From the cell containing the given text, extract its center point as [x, y] coordinate. 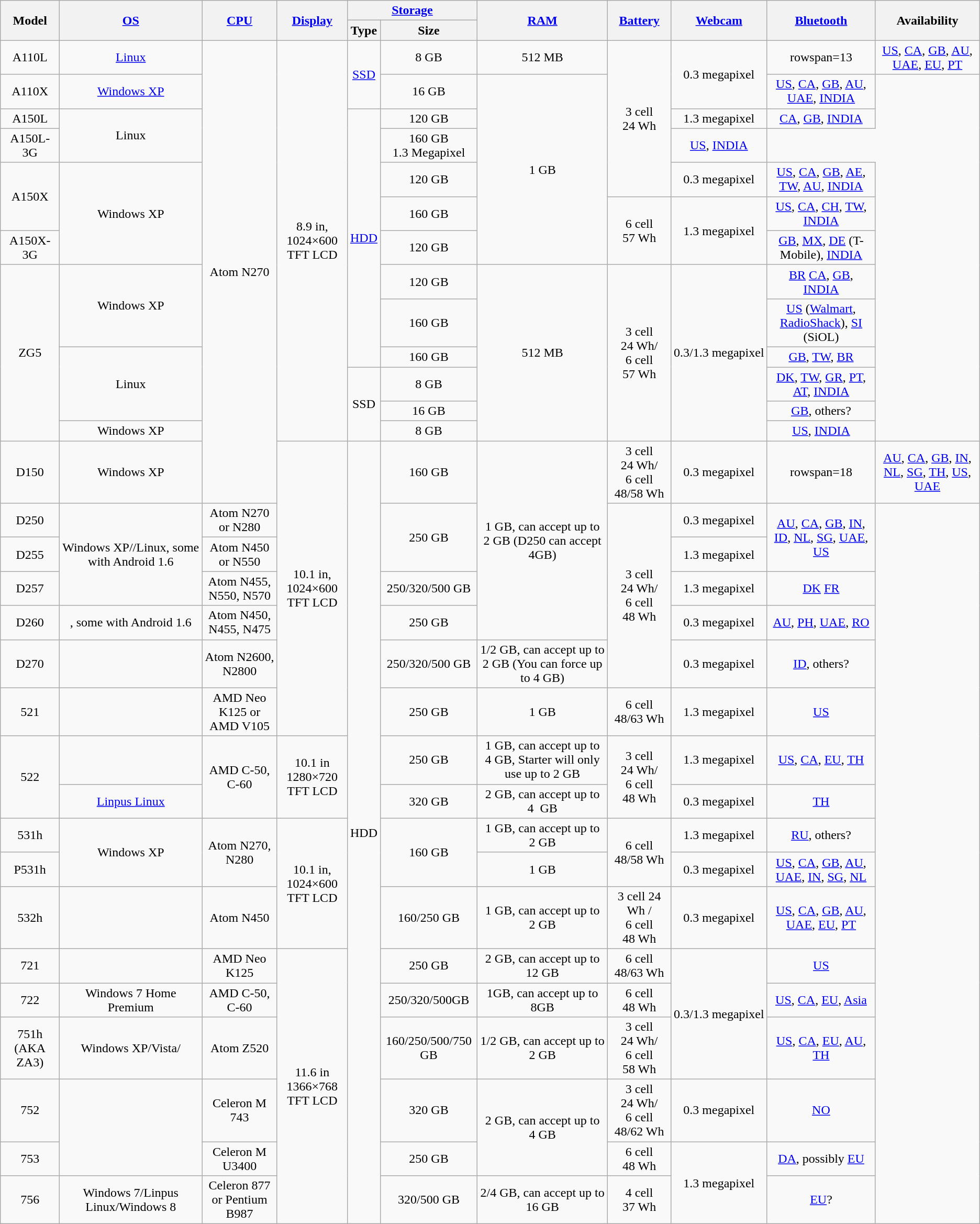
722 [30, 999]
1 GB, can accept up to 4 GB, Starter will only use up to 2 GB [542, 760]
3 cell 24 Wh/ 6 cell 48/58 Wh [640, 472]
Windows 7/Linpus Linux/Windows 8 [131, 1200]
ZG5 [30, 352]
A150L [30, 118]
Atom N450, N455, N475 [240, 622]
Windows XP/Vista/ [131, 1049]
US (Walmart, RadioShack), SI (SiOL) [821, 323]
8.9 in,1024×600 TFT LCD [312, 241]
D250 [30, 521]
D150 [30, 472]
US, CA, EU, AU, TH [821, 1049]
US, CA, GB, AU, UAE, INDIA [821, 91]
DA, possibly EU [821, 1159]
BR CA, GB, INDIA [821, 282]
AU, CA, GB, IN, ID, NL, SG, UAE, US [821, 537]
AMD Neo K125 or AMD V105 [240, 712]
250/320/500GB [429, 999]
3 cell 24 Wh/ 6 cell 48/62 Wh [640, 1110]
11.6 in1366×768 TFT LCD [312, 1086]
Atom N270 or N280 [240, 521]
AU, PH, UAE, RO [821, 622]
OS [131, 20]
US, CA, CH, TW, INDIA [821, 214]
1/2 GB, can accept up to 2 GB [542, 1049]
DK FR [821, 589]
D255 [30, 554]
Storage [412, 10]
RAM [542, 20]
Atom N455, N550, N570 [240, 589]
6 cell 48 Wh [640, 1159]
Display [312, 20]
532h [30, 918]
RU, others? [821, 835]
D270 [30, 664]
Atom N450 or N550 [240, 554]
Celeron 877 or Pentium B987 [240, 1200]
ID, others? [821, 664]
1 GB, can accept up to 2 GB (D250 can accept 4GB) [542, 541]
1GB, can accept up to 8GB [542, 999]
3 cell 24 Wh [640, 118]
756 [30, 1200]
160/250 GB [429, 918]
GB, MX, DE (T-Mobile), INDIA [821, 247]
521 [30, 712]
2 GB, can accept up to 12 GB [542, 966]
Battery [640, 20]
160/250/500/750 GB [429, 1049]
751h (AKA ZA3) [30, 1049]
Atom N270 [240, 272]
752 [30, 1110]
753 [30, 1159]
Windows XP//Linux, some with Android 1.6 [131, 554]
DK, TW, GR, PT, AT, INDIA [821, 383]
6 cell 48/58 Wh [640, 852]
US, CA, EU, TH [821, 760]
rowspan=18 [821, 472]
Atom N2600, N2800 [240, 664]
CA, GB, INDIA [821, 118]
Windows 7 Home Premium [131, 999]
1/2 GB, can accept up to 2 GB (You can force up to 4 GB) [542, 664]
AU, CA, GB, IN, NL, SG, TH, US, UAE [928, 472]
3 cell 24 Wh / 6 cell 48 Wh [640, 918]
rowspan=13 [821, 58]
US, CA, EU, Asia [821, 999]
320/500 GB [429, 1200]
, some with Android 1.6 [131, 622]
A150L-3G [30, 146]
Atom N270, N280 [240, 852]
2/4 GB, can accept up to 16 GB [542, 1200]
Type [363, 30]
A110X [30, 91]
Availability [928, 20]
Model [30, 20]
Atom N450 [240, 918]
A110L [30, 58]
P531h [30, 869]
US, CA, GB, AE, TW, AU, INDIA [821, 179]
160 GB1.3 Megapixel [429, 146]
EU? [821, 1200]
Atom Z520 [240, 1049]
D257 [30, 589]
3 cell 24 Wh/ 6 cell 57 Wh [640, 352]
6 cell 57 Wh [640, 230]
3 cell 24 Wh/ 6 cell 58 Wh [640, 1049]
10.1 in1280×720 TFT LCD [312, 777]
A150X-3G [30, 247]
NO [821, 1110]
4 cell 37 Wh [640, 1200]
AMD Neo K125 [240, 966]
531h [30, 835]
GB, TW, BR [821, 357]
Celeron M U3400 [240, 1159]
US, CA, GB, AU, UAE, IN, SG, NL [821, 869]
Bluetooth [821, 20]
6 cell48 Wh [640, 999]
TH [821, 801]
A150X [30, 196]
Size [429, 30]
522 [30, 777]
Webcam [719, 20]
Linpus Linux [131, 801]
CPU [240, 20]
721 [30, 966]
GB, others? [821, 411]
D260 [30, 622]
Celeron M 743 [240, 1110]
